Detect which cell encompasses the target text, then output its (x, y) center coordinate. 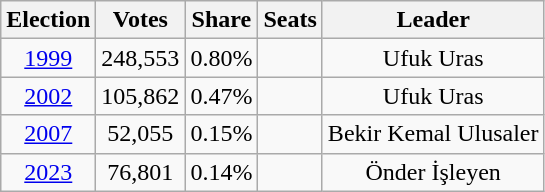
Seats (290, 20)
0.80% (222, 58)
0.14% (222, 172)
2007 (48, 134)
1999 (48, 58)
0.15% (222, 134)
Önder İşleyen (433, 172)
2023 (48, 172)
248,553 (140, 58)
105,862 (140, 96)
Election (48, 20)
Bekir Kemal Ulusaler (433, 134)
2002 (48, 96)
52,055 (140, 134)
0.47% (222, 96)
Leader (433, 20)
Share (222, 20)
Votes (140, 20)
76,801 (140, 172)
